Extract the [x, y] coordinate from the center of the cell holding the provided text.  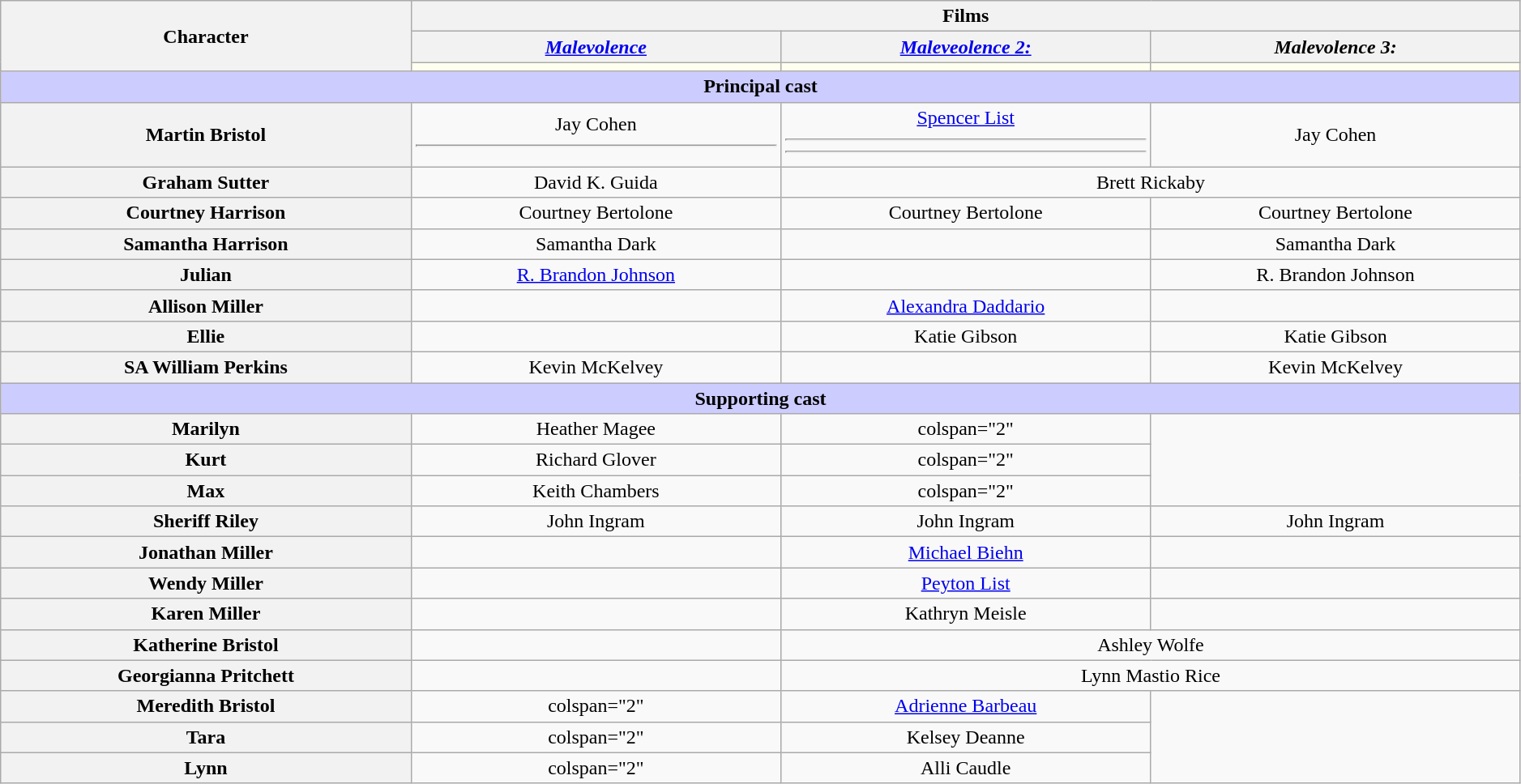
David K. Guida [596, 182]
Samantha Harrison [206, 244]
Character [206, 36]
Maleveolence 2: [966, 47]
Ashley Wolfe [1151, 645]
Lynn [206, 768]
Martin Bristol [206, 134]
Kathryn Meisle [966, 614]
Malevolence [596, 47]
Brett Rickaby [1151, 182]
Kurt [206, 460]
Heather Magee [596, 429]
SA William Perkins [206, 367]
Ellie [206, 336]
Alli Caudle [966, 768]
Allison Miller [206, 305]
Julian [206, 275]
Tara [206, 737]
Adrienne Barbeau [966, 706]
Spencer List [966, 134]
Lynn Mastio Rice [1151, 675]
Wendy Miller [206, 583]
Films [966, 16]
Keith Chambers [596, 491]
Sheriff Riley [206, 522]
Courtney Harrison [206, 213]
Michael Biehn [966, 552]
Marilyn [206, 429]
Max [206, 491]
Principal cast [761, 87]
Katherine Bristol [206, 645]
Jonathan Miller [206, 552]
Richard Glover [596, 460]
Malevolence 3: [1335, 47]
Supporting cast [761, 398]
Graham Sutter [206, 182]
Alexandra Daddario [966, 305]
Peyton List [966, 583]
Georgianna Pritchett [206, 675]
Karen Miller [206, 614]
Meredith Bristol [206, 706]
Kelsey Deanne [966, 737]
